Detect which cell encompasses the target text, then output its [X, Y] center coordinate. 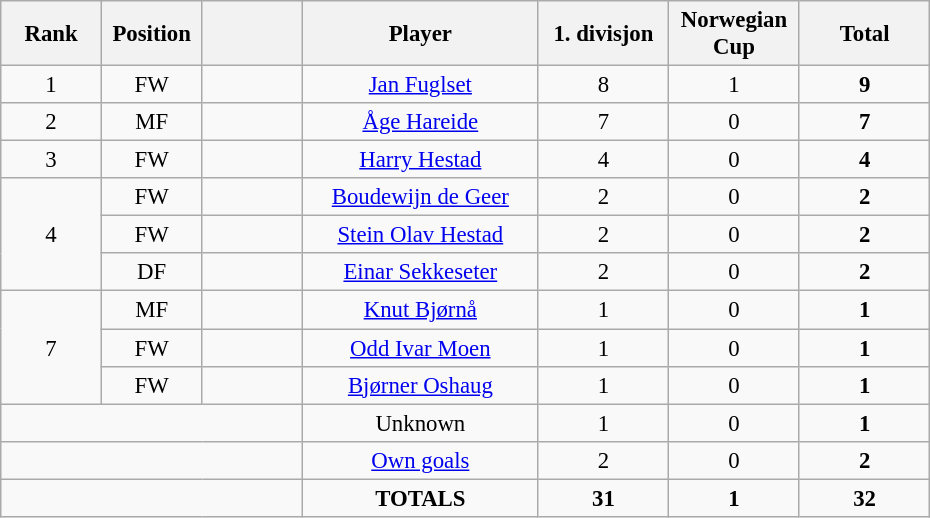
Åge Hareide [421, 122]
1. divisjon [604, 34]
32 [864, 498]
Einar Sekkeseter [421, 273]
Unknown [421, 423]
Rank [52, 34]
Bjørner Oshaug [421, 385]
TOTALS [421, 498]
Total [864, 34]
Boudewijn de Geer [421, 197]
Knut Bjørnå [421, 310]
Player [421, 34]
Stein Olav Hestad [421, 235]
9 [864, 85]
Jan Fuglset [421, 85]
DF [152, 273]
Norwegian Cup [734, 34]
8 [604, 85]
Position [152, 34]
Odd Ivar Moen [421, 348]
Own goals [421, 460]
Harry Hestad [421, 160]
3 [52, 160]
31 [604, 498]
